Scan for the cell matching the given text and deliver its [x, y] coordinate at center. 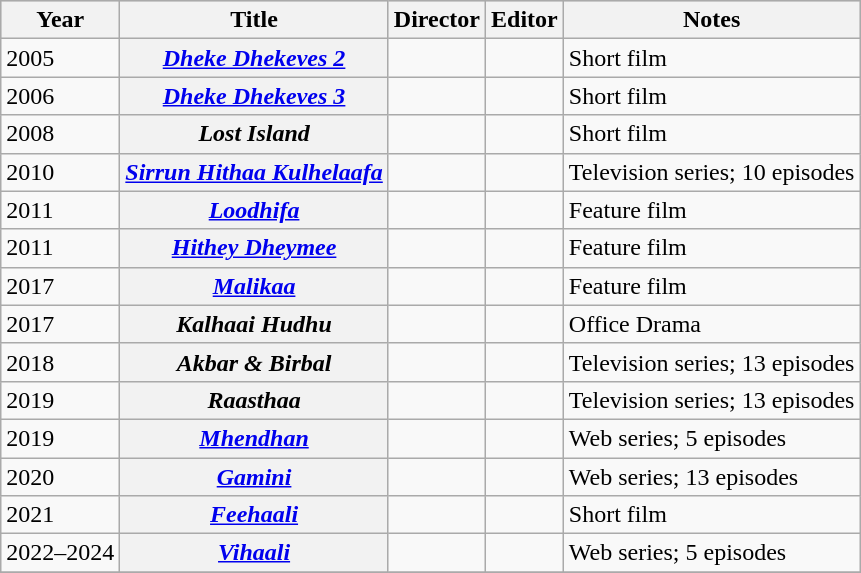
Sirrun Hithaa Kulhelaafa [254, 172]
2006 [60, 96]
2005 [60, 58]
2008 [60, 134]
2010 [60, 172]
Office Drama [712, 324]
Kalhaai Hudhu [254, 324]
2021 [60, 515]
2018 [60, 362]
2022–2024 [60, 553]
Dheke Dhekeves 3 [254, 96]
Editor [525, 20]
Lost Island [254, 134]
Akbar & Birbal [254, 362]
Hithey Dheymee [254, 248]
Malikaa [254, 286]
Director [436, 20]
Vihaali [254, 553]
Raasthaa [254, 400]
Gamini [254, 477]
Web series; 13 episodes [712, 477]
Year [60, 20]
Loodhifa [254, 210]
Television series; 10 episodes [712, 172]
Title [254, 20]
2020 [60, 477]
Notes [712, 20]
Feehaali [254, 515]
Mhendhan [254, 438]
Dheke Dhekeves 2 [254, 58]
